Search for the cell housing the specified text and yield its [x, y] center coordinate. 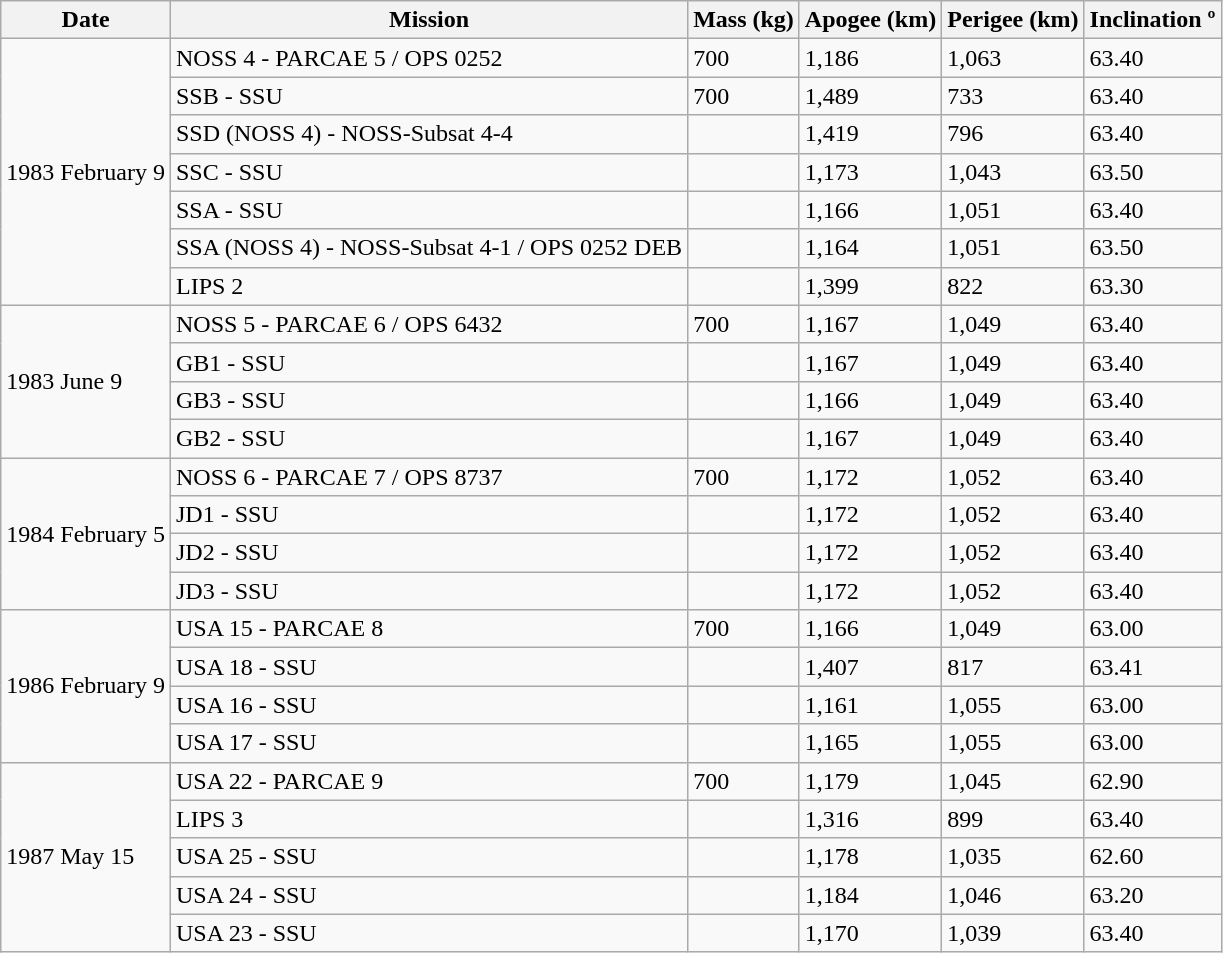
Date [86, 20]
1,419 [870, 134]
1,063 [1013, 58]
1,170 [870, 933]
1,184 [870, 895]
1,039 [1013, 933]
1984 February 5 [86, 534]
1987 May 15 [86, 857]
USA 22 - PARCAE 9 [428, 781]
SSA (NOSS 4) - NOSS-Subsat 4-1 / OPS 0252 DEB [428, 248]
1,179 [870, 781]
1986 February 9 [86, 686]
USA 16 - SSU [428, 705]
Mission [428, 20]
1,173 [870, 172]
733 [1013, 96]
1,045 [1013, 781]
1,407 [870, 667]
63.30 [1152, 286]
62.60 [1152, 857]
1,165 [870, 743]
63.41 [1152, 667]
1983 June 9 [86, 381]
JD3 - SSU [428, 591]
1,316 [870, 819]
1983 February 9 [86, 172]
SSD (NOSS 4) - NOSS-Subsat 4-4 [428, 134]
SSB - SSU [428, 96]
Perigee (km) [1013, 20]
1,489 [870, 96]
817 [1013, 667]
LIPS 3 [428, 819]
62.90 [1152, 781]
NOSS 5 - PARCAE 6 / OPS 6432 [428, 324]
SSA - SSU [428, 210]
899 [1013, 819]
1,161 [870, 705]
1,043 [1013, 172]
796 [1013, 134]
1,186 [870, 58]
NOSS 4 - PARCAE 5 / OPS 0252 [428, 58]
USA 23 - SSU [428, 933]
1,046 [1013, 895]
1,178 [870, 857]
Mass (kg) [744, 20]
LIPS 2 [428, 286]
1,035 [1013, 857]
USA 25 - SSU [428, 857]
NOSS 6 - PARCAE 7 / OPS 8737 [428, 477]
GB2 - SSU [428, 438]
JD1 - SSU [428, 515]
USA 15 - PARCAE 8 [428, 629]
GB1 - SSU [428, 362]
822 [1013, 286]
1,399 [870, 286]
USA 17 - SSU [428, 743]
JD2 - SSU [428, 553]
USA 24 - SSU [428, 895]
Inclination º [1152, 20]
63.20 [1152, 895]
Apogee (km) [870, 20]
GB3 - SSU [428, 400]
USA 18 - SSU [428, 667]
SSC - SSU [428, 172]
1,164 [870, 248]
